Identify which cell holds the provided text, then report its (X, Y) central coordinate. 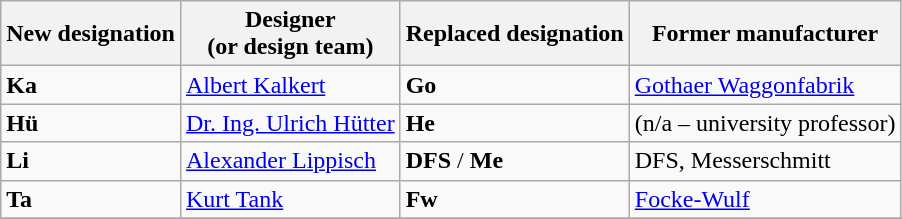
Hü (91, 123)
New designation (91, 34)
Ka (91, 85)
Ta (91, 199)
Former manufacturer (765, 34)
He (514, 123)
Alexander Lippisch (290, 161)
Designer(or design team) (290, 34)
DFS, Messerschmitt (765, 161)
Replaced designation (514, 34)
Focke-Wulf (765, 199)
Li (91, 161)
DFS / Me (514, 161)
Gothaer Waggonfabrik (765, 85)
(n/a – university professor) (765, 123)
Albert Kalkert (290, 85)
Kurt Tank (290, 199)
Go (514, 85)
Fw (514, 199)
Dr. Ing. Ulrich Hütter (290, 123)
